From the cell containing the given text, extract its center point as [x, y] coordinate. 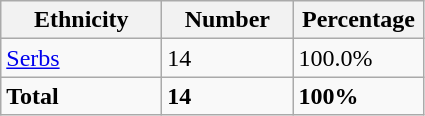
Serbs [82, 58]
100% [358, 96]
Total [82, 96]
100.0% [358, 58]
Percentage [358, 20]
Number [228, 20]
Ethnicity [82, 20]
